Provide the (x, y) coordinate of the cell's center where the given text is located.  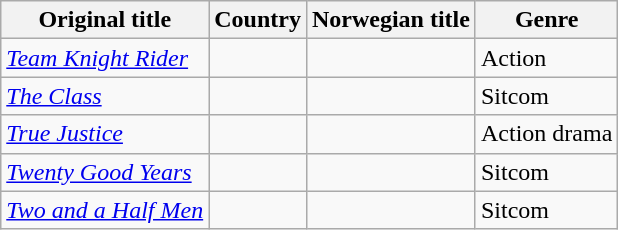
True Justice (105, 134)
Twenty Good Years (105, 172)
The Class (105, 96)
Two and a Half Men (105, 210)
Norwegian title (390, 20)
Action drama (546, 134)
Country (258, 20)
Genre (546, 20)
Original title (105, 20)
Team Knight Rider (105, 58)
Action (546, 58)
